Pinpoint the cell where the given text exists, returning its [X, Y] midpoint coordinate. 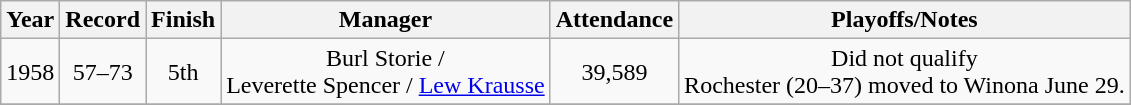
1958 [30, 72]
Did not qualifyRochester (20–37) moved to Winona June 29. [905, 72]
57–73 [103, 72]
Record [103, 20]
Playoffs/Notes [905, 20]
Burl Storie / Leverette Spencer / Lew Krausse [386, 72]
Manager [386, 20]
5th [184, 72]
Year [30, 20]
Attendance [614, 20]
39,589 [614, 72]
Finish [184, 20]
